Capture the cell that displays the provided text and extract its [x, y] central coordinate. 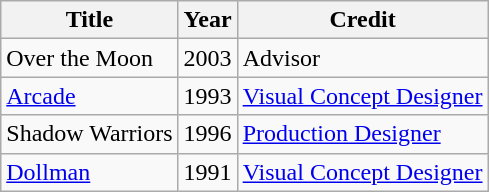
1996 [208, 134]
Title [90, 20]
1993 [208, 96]
Over the Moon [90, 58]
Dollman [90, 172]
Shadow Warriors [90, 134]
Arcade [90, 96]
Year [208, 20]
Advisor [362, 58]
Production Designer [362, 134]
Credit [362, 20]
2003 [208, 58]
1991 [208, 172]
